Extract the [X, Y] coordinate from the center of the cell holding the provided text.  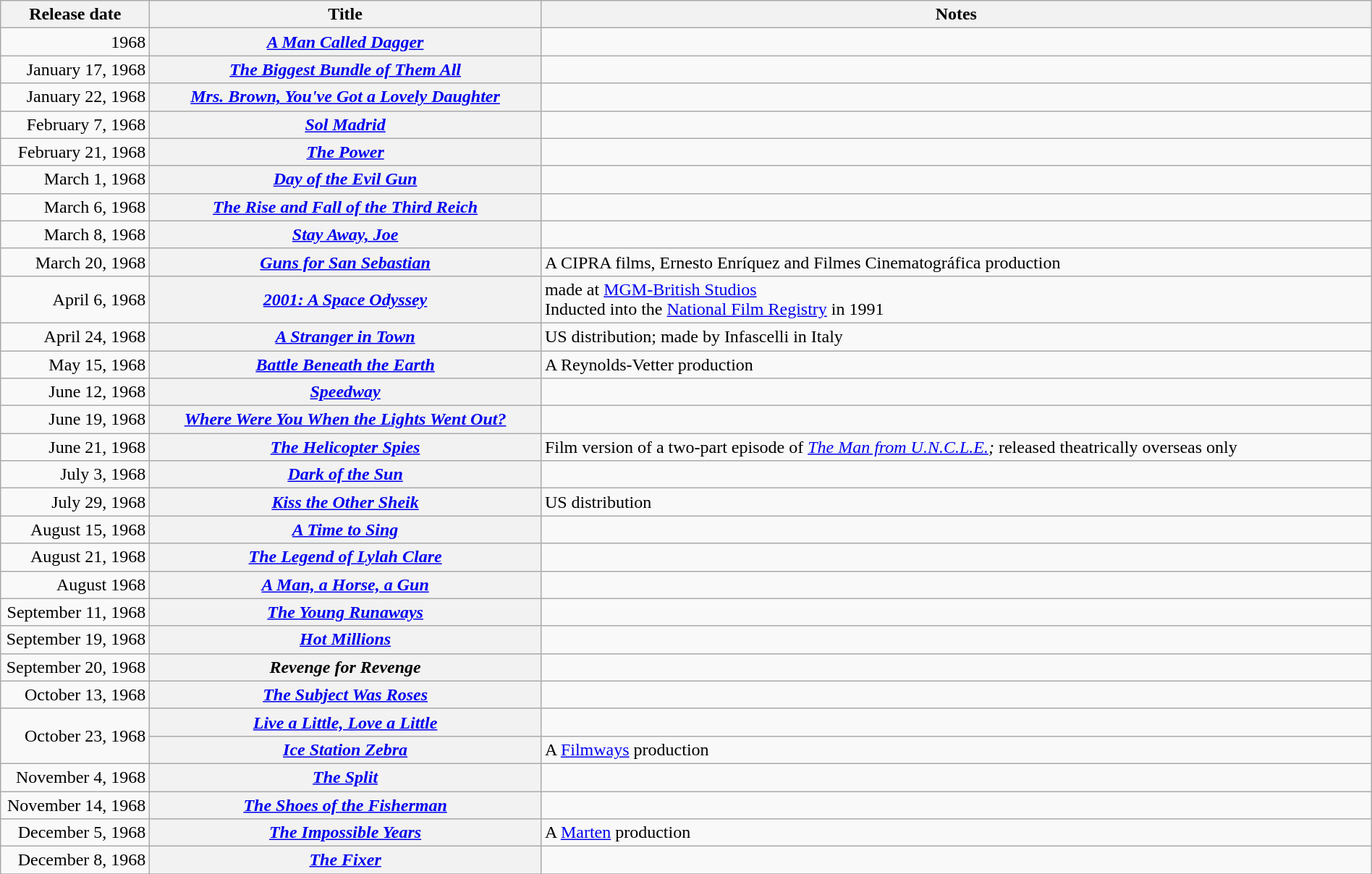
January 17, 1968 [75, 69]
The Fixer [346, 860]
Where Were You When the Lights Went Out? [346, 420]
Film version of a two-part episode of The Man from U.N.C.L.E.; released theatrically overseas only [956, 447]
December 8, 1968 [75, 860]
June 21, 1968 [75, 447]
April 6, 1968 [75, 300]
Live a Little, Love a Little [346, 722]
Dark of the Sun [346, 475]
A Man, a Horse, a Gun [346, 585]
Battle Beneath the Earth [346, 364]
September 11, 1968 [75, 612]
September 19, 1968 [75, 640]
March 1, 1968 [75, 179]
September 20, 1968 [75, 667]
A Filmways production [956, 750]
Hot Millions [346, 640]
The Subject Was Roses [346, 695]
A Man Called Dagger [346, 42]
August 21, 1968 [75, 557]
Release date [75, 14]
A Reynolds-Vetter production [956, 364]
The Young Runaways [346, 612]
Stay Away, Joe [346, 234]
October 23, 1968 [75, 736]
Title [346, 14]
A Stranger in Town [346, 336]
US distribution [956, 502]
Mrs. Brown, You've Got a Lovely Daughter [346, 97]
Ice Station Zebra [346, 750]
The Split [346, 777]
Revenge for Revenge [346, 667]
The Rise and Fall of the Third Reich [346, 207]
January 22, 1968 [75, 97]
The Shoes of the Fisherman [346, 805]
March 8, 1968 [75, 234]
The Power [346, 152]
Notes [956, 14]
A Marten production [956, 833]
Sol Madrid [346, 124]
The Impossible Years [346, 833]
A CIPRA films, Ernesto Enríquez and Filmes Cinematográfica production [956, 262]
August 15, 1968 [75, 530]
The Legend of Lylah Clare [346, 557]
April 24, 1968 [75, 336]
US distribution; made by Infascelli in Italy [956, 336]
Speedway [346, 392]
May 15, 1968 [75, 364]
A Time to Sing [346, 530]
July 29, 1968 [75, 502]
March 6, 1968 [75, 207]
The Helicopter Spies [346, 447]
2001: A Space Odyssey [346, 300]
June 12, 1968 [75, 392]
1968 [75, 42]
Kiss the Other Sheik [346, 502]
October 13, 1968 [75, 695]
February 7, 1968 [75, 124]
February 21, 1968 [75, 152]
Guns for San Sebastian [346, 262]
made at MGM-British StudiosInducted into the National Film Registry in 1991 [956, 300]
March 20, 1968 [75, 262]
December 5, 1968 [75, 833]
The Biggest Bundle of Them All [346, 69]
June 19, 1968 [75, 420]
Day of the Evil Gun [346, 179]
November 4, 1968 [75, 777]
July 3, 1968 [75, 475]
August 1968 [75, 585]
November 14, 1968 [75, 805]
